Locate the cell with the specified text and output its (x, y) center coordinate. 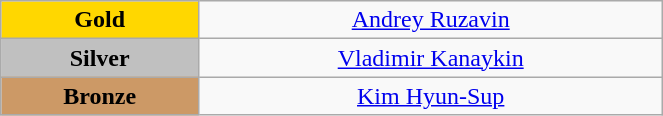
Kim Hyun-Sup (431, 96)
Vladimir Kanaykin (431, 58)
Gold (100, 20)
Andrey Ruzavin (431, 20)
Bronze (100, 96)
Silver (100, 58)
